Provide the (X, Y) coordinate of the cell's center where the given text is located.  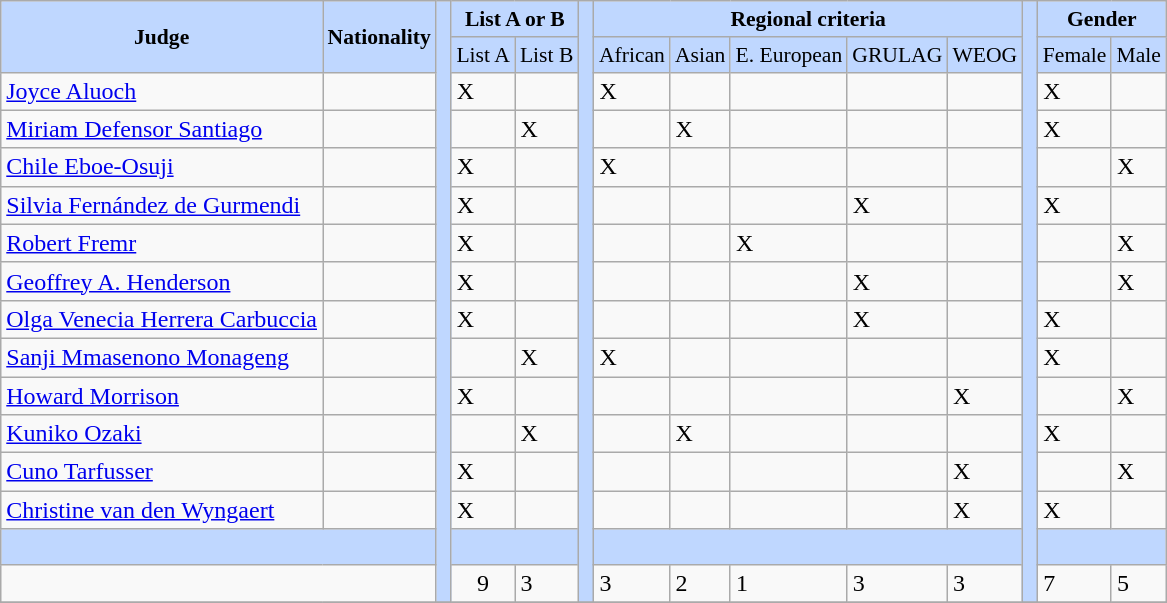
African (632, 54)
9 (483, 583)
WEOG (984, 54)
Judge (162, 36)
7 (1075, 583)
Olga Venecia Herrera Carbuccia (162, 319)
Silvia Fernández de Gurmendi (162, 205)
Regional criteria (808, 19)
Nationality (380, 36)
Cuno Tarfusser (162, 472)
GRULAG (897, 54)
5 (1138, 583)
Asian (700, 54)
1 (788, 583)
2 (700, 583)
Gender (1102, 19)
Kuniko Ozaki (162, 434)
Joyce Aluoch (162, 91)
Robert Fremr (162, 243)
Miriam Defensor Santiago (162, 129)
Female (1075, 54)
Christine van den Wyngaert (162, 510)
List A (483, 54)
List A or B (514, 19)
Geoffrey A. Henderson (162, 281)
Sanji Mmasenono Monageng (162, 357)
Male (1138, 54)
List B (547, 54)
Chile Eboe-Osuji (162, 167)
E. European (788, 54)
Howard Morrison (162, 395)
